Identify which cell holds the provided text, then report its (x, y) central coordinate. 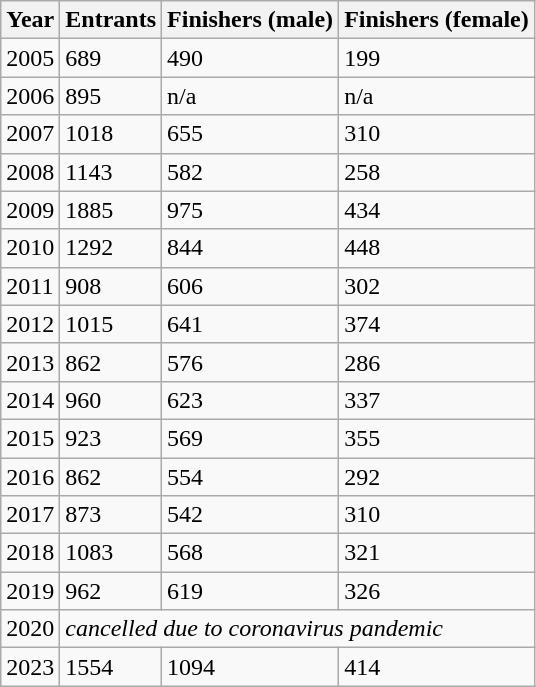
2010 (30, 248)
1015 (111, 324)
2009 (30, 210)
414 (437, 667)
Year (30, 20)
2020 (30, 629)
1018 (111, 134)
1292 (111, 248)
582 (250, 172)
960 (111, 400)
355 (437, 438)
568 (250, 553)
258 (437, 172)
2015 (30, 438)
844 (250, 248)
434 (437, 210)
895 (111, 96)
554 (250, 477)
2017 (30, 515)
2012 (30, 324)
326 (437, 591)
2005 (30, 58)
Entrants (111, 20)
641 (250, 324)
1083 (111, 553)
1885 (111, 210)
623 (250, 400)
2018 (30, 553)
448 (437, 248)
908 (111, 286)
1143 (111, 172)
Finishers (female) (437, 20)
606 (250, 286)
619 (250, 591)
1094 (250, 667)
569 (250, 438)
292 (437, 477)
576 (250, 362)
975 (250, 210)
cancelled due to coronavirus pandemic (297, 629)
302 (437, 286)
2007 (30, 134)
655 (250, 134)
2008 (30, 172)
689 (111, 58)
962 (111, 591)
2013 (30, 362)
2011 (30, 286)
Finishers (male) (250, 20)
321 (437, 553)
337 (437, 400)
873 (111, 515)
374 (437, 324)
2014 (30, 400)
2019 (30, 591)
2023 (30, 667)
199 (437, 58)
2006 (30, 96)
542 (250, 515)
1554 (111, 667)
490 (250, 58)
2016 (30, 477)
923 (111, 438)
286 (437, 362)
